Determine the (x, y) coordinate at the center of the cell enclosing the given text.  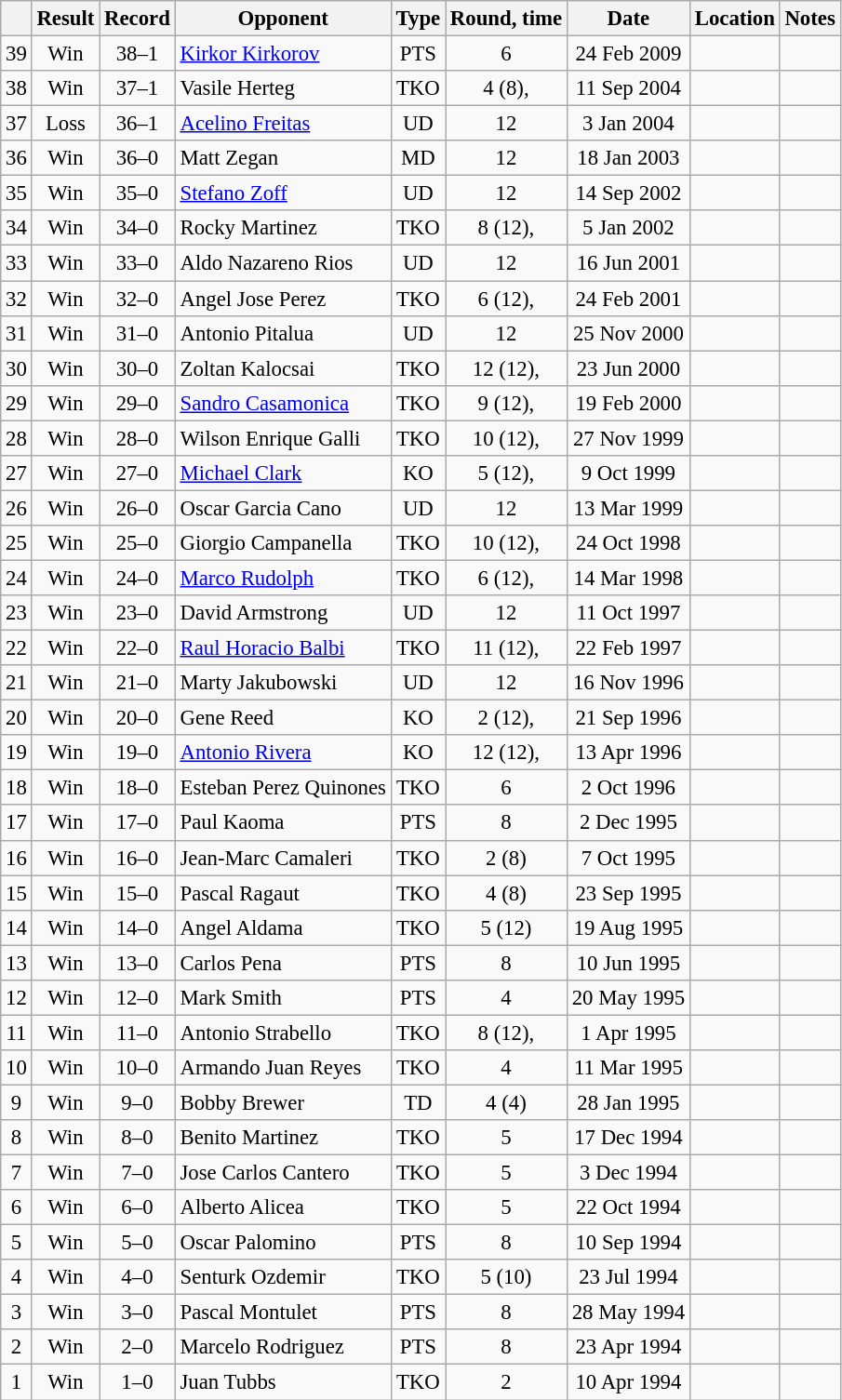
Stefano Zoff (283, 193)
18–0 (138, 788)
Benito Martinez (283, 1138)
25 Nov 2000 (628, 333)
28 (17, 438)
Notes (809, 19)
23 Sep 1995 (628, 893)
11–0 (138, 1033)
10 Sep 1994 (628, 1243)
21 (17, 683)
Acelino Freitas (283, 124)
15 (17, 893)
24–0 (138, 578)
27–0 (138, 473)
17 (17, 823)
Paul Kaoma (283, 823)
36–0 (138, 158)
11 (17, 1033)
28 May 1994 (628, 1313)
Rocky Martinez (283, 228)
2 (12), (506, 718)
2 Dec 1995 (628, 823)
Angel Aldama (283, 927)
Antonio Pitalua (283, 333)
10 (17, 1068)
David Armstrong (283, 613)
24 Feb 2001 (628, 299)
10 Apr 1994 (628, 1382)
32–0 (138, 299)
17–0 (138, 823)
Type (418, 19)
Loss (65, 124)
1 (17, 1382)
31–0 (138, 333)
Zoltan Kalocsai (283, 368)
9 Oct 1999 (628, 473)
Result (65, 19)
11 Sep 2004 (628, 88)
28 Jan 1995 (628, 1102)
Jose Carlos Cantero (283, 1173)
11 Oct 1997 (628, 613)
14 Sep 2002 (628, 193)
25–0 (138, 543)
26 (17, 508)
33 (17, 263)
Oscar Garcia Cano (283, 508)
8–0 (138, 1138)
34 (17, 228)
39 (17, 54)
29–0 (138, 403)
26–0 (138, 508)
4 (4) (506, 1102)
22 Feb 1997 (628, 648)
24 Feb 2009 (628, 54)
Juan Tubbs (283, 1382)
3 Jan 2004 (628, 124)
Senturk Ozdemir (283, 1277)
36 (17, 158)
5 (12), (506, 473)
28–0 (138, 438)
2 (8) (506, 858)
16 (17, 858)
7–0 (138, 1173)
27 Nov 1999 (628, 438)
9–0 (138, 1102)
Alberto Alicea (283, 1207)
1 Apr 1995 (628, 1033)
31 (17, 333)
37–1 (138, 88)
Record (138, 19)
Armando Juan Reyes (283, 1068)
Mark Smith (283, 998)
Marty Jakubowski (283, 683)
Aldo Nazareno Rios (283, 263)
21–0 (138, 683)
7 (17, 1173)
19 Aug 1995 (628, 927)
35–0 (138, 193)
23–0 (138, 613)
5–0 (138, 1243)
36–1 (138, 124)
Pascal Ragaut (283, 893)
17 Dec 1994 (628, 1138)
37 (17, 124)
Location (735, 19)
Raul Horacio Balbi (283, 648)
20 (17, 718)
14 Mar 1998 (628, 578)
Matt Zegan (283, 158)
15–0 (138, 893)
5 (12) (506, 927)
13 Apr 1996 (628, 753)
3–0 (138, 1313)
9 (17, 1102)
10 Jun 1995 (628, 963)
Marcelo Rodriguez (283, 1348)
11 Mar 1995 (628, 1068)
Carlos Pena (283, 963)
11 (12), (506, 648)
Date (628, 19)
Giorgio Campanella (283, 543)
Michael Clark (283, 473)
Vasile Herteg (283, 88)
Jean-Marc Camaleri (283, 858)
23 Jun 2000 (628, 368)
34–0 (138, 228)
Gene Reed (283, 718)
Esteban Perez Quinones (283, 788)
18 (17, 788)
6–0 (138, 1207)
33–0 (138, 263)
5 (10) (506, 1277)
5 Jan 2002 (628, 228)
3 (17, 1313)
35 (17, 193)
4–0 (138, 1277)
24 (17, 578)
4 (8), (506, 88)
27 (17, 473)
4 (8) (506, 893)
16 Jun 2001 (628, 263)
22 (17, 648)
38–1 (138, 54)
13 (17, 963)
2–0 (138, 1348)
32 (17, 299)
29 (17, 403)
Sandro Casamonica (283, 403)
Oscar Palomino (283, 1243)
30–0 (138, 368)
14 (17, 927)
20 May 1995 (628, 998)
23 (17, 613)
19–0 (138, 753)
Wilson Enrique Galli (283, 438)
25 (17, 543)
Opponent (283, 19)
22 Oct 1994 (628, 1207)
Kirkor Kirkorov (283, 54)
13 Mar 1999 (628, 508)
Antonio Rivera (283, 753)
7 Oct 1995 (628, 858)
16 Nov 1996 (628, 683)
30 (17, 368)
18 Jan 2003 (628, 158)
16–0 (138, 858)
MD (418, 158)
TD (418, 1102)
1–0 (138, 1382)
38 (17, 88)
2 Oct 1996 (628, 788)
20–0 (138, 718)
19 Feb 2000 (628, 403)
23 Apr 1994 (628, 1348)
24 Oct 1998 (628, 543)
9 (12), (506, 403)
Bobby Brewer (283, 1102)
10–0 (138, 1068)
Angel Jose Perez (283, 299)
Antonio Strabello (283, 1033)
21 Sep 1996 (628, 718)
23 Jul 1994 (628, 1277)
19 (17, 753)
12–0 (138, 998)
Pascal Montulet (283, 1313)
22–0 (138, 648)
Round, time (506, 19)
3 Dec 1994 (628, 1173)
13–0 (138, 963)
14–0 (138, 927)
Marco Rudolph (283, 578)
